Output the (x, y) coordinate of the center of the cell containing the given text.  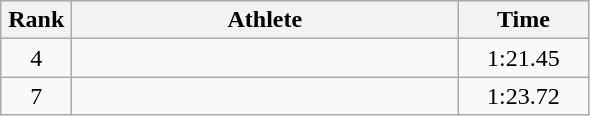
4 (36, 58)
Time (524, 20)
1:21.45 (524, 58)
Rank (36, 20)
1:23.72 (524, 96)
Athlete (265, 20)
7 (36, 96)
